Pinpoint the cell where the given text exists, returning its (X, Y) midpoint coordinate. 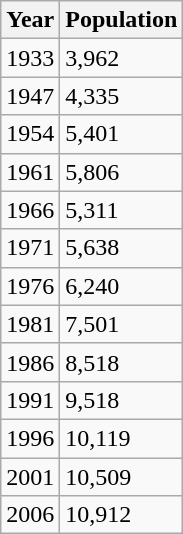
2006 (30, 515)
5,638 (122, 248)
Year (30, 20)
1986 (30, 362)
3,962 (122, 58)
1996 (30, 438)
6,240 (122, 286)
4,335 (122, 96)
1981 (30, 324)
1961 (30, 172)
9,518 (122, 400)
5,806 (122, 172)
7,501 (122, 324)
10,509 (122, 477)
Population (122, 20)
1933 (30, 58)
1947 (30, 96)
5,311 (122, 210)
1966 (30, 210)
1971 (30, 248)
10,912 (122, 515)
2001 (30, 477)
1954 (30, 134)
10,119 (122, 438)
1976 (30, 286)
1991 (30, 400)
5,401 (122, 134)
8,518 (122, 362)
